Determine the [X, Y] coordinate at the center of the cell enclosing the given text.  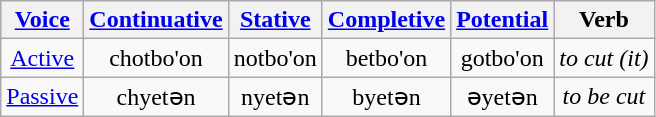
Potential [502, 20]
Completive [386, 20]
Continuative [156, 20]
byetən [386, 97]
to cut (it) [604, 58]
əyetən [502, 97]
gotbo'on [502, 58]
to be cut [604, 97]
Voice [42, 20]
nyetən [275, 97]
chyetən [156, 97]
Active [42, 58]
notbo'on [275, 58]
Verb [604, 20]
chotbo'on [156, 58]
betbo'on [386, 58]
Stative [275, 20]
Passive [42, 97]
